Output the [x, y] coordinate of the center of the cell containing the given text.  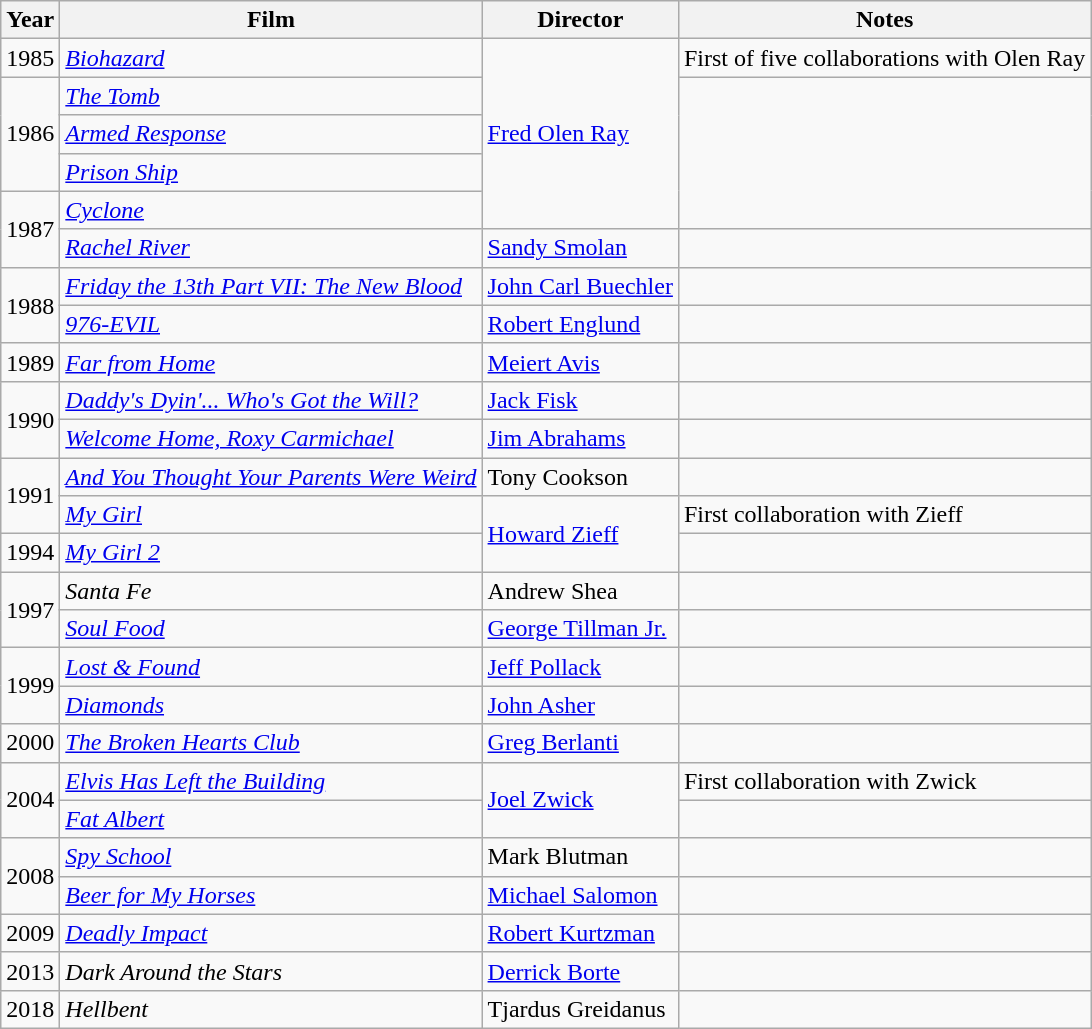
2004 [30, 800]
Film [271, 20]
My Girl [271, 515]
Michael Salomon [580, 895]
First of five collaborations with Olen Ray [884, 58]
Lost & Found [271, 667]
Jack Fisk [580, 400]
My Girl 2 [271, 553]
Derrick Borte [580, 971]
Meiert Avis [580, 362]
Robert Kurtzman [580, 933]
Armed Response [271, 134]
Year [30, 20]
Hellbent [271, 1009]
Biohazard [271, 58]
Director [580, 20]
Notes [884, 20]
And You Thought Your Parents Were Weird [271, 477]
Fred Olen Ray [580, 134]
Dark Around the Stars [271, 971]
John Asher [580, 705]
2000 [30, 743]
Tjardus Greidanus [580, 1009]
2008 [30, 876]
1988 [30, 305]
Rachel River [271, 248]
Prison Ship [271, 172]
Jim Abrahams [580, 438]
1990 [30, 419]
Spy School [271, 857]
Santa Fe [271, 591]
Welcome Home, Roxy Carmichael [271, 438]
First collaboration with Zwick [884, 781]
Joel Zwick [580, 800]
First collaboration with Zieff [884, 515]
1997 [30, 610]
Beer for My Horses [271, 895]
Greg Berlanti [580, 743]
1999 [30, 686]
2018 [30, 1009]
976-EVIL [271, 324]
The Broken Hearts Club [271, 743]
Diamonds [271, 705]
Cyclone [271, 210]
Soul Food [271, 629]
Howard Zieff [580, 534]
Andrew Shea [580, 591]
1994 [30, 553]
2013 [30, 971]
1986 [30, 134]
Deadly Impact [271, 933]
Far from Home [271, 362]
Sandy Smolan [580, 248]
1989 [30, 362]
Daddy's Dyin'... Who's Got the Will? [271, 400]
Fat Albert [271, 819]
2009 [30, 933]
1991 [30, 496]
Friday the 13th Part VII: The New Blood [271, 286]
John Carl Buechler [580, 286]
George Tillman Jr. [580, 629]
The Tomb [271, 96]
1987 [30, 229]
Elvis Has Left the Building [271, 781]
Tony Cookson [580, 477]
Robert Englund [580, 324]
1985 [30, 58]
Jeff Pollack [580, 667]
Mark Blutman [580, 857]
